Capture the cell that displays the provided text and extract its [x, y] central coordinate. 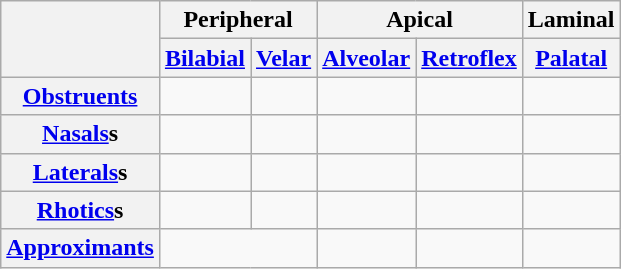
Peripheral [238, 20]
Bilabial [204, 58]
Rhoticss [80, 210]
Retroflex [470, 58]
Obstruents [80, 96]
Velar [283, 58]
Nasalss [80, 134]
Alveolar [366, 58]
Approximants [80, 248]
Apical [420, 20]
Lateralss [80, 172]
Palatal [571, 58]
Laminal [571, 20]
